Find where the given text appears and provide that cell's center as (X, Y) coordinate. 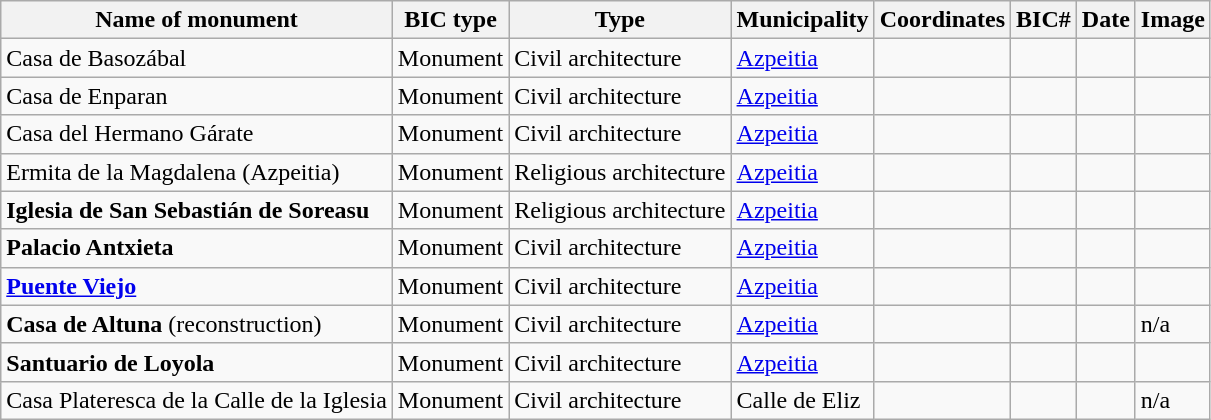
Puente Viejo (197, 286)
Municipality (802, 20)
Type (620, 20)
BIC type (450, 20)
Calle de Eliz (802, 400)
Casa de Basozábal (197, 58)
Coordinates (942, 20)
Iglesia de San Sebastián de Soreasu (197, 210)
Casa de Enparan (197, 96)
Image (1172, 20)
Date (1106, 20)
Casa del Hermano Gárate (197, 134)
Ermita de la Magdalena (Azpeitia) (197, 172)
Santuario de Loyola (197, 362)
Casa de Altuna (reconstruction) (197, 324)
BIC# (1044, 20)
Casa Plateresca de la Calle de la Iglesia (197, 400)
Palacio Antxieta (197, 248)
Name of monument (197, 20)
